Find where the given text appears and provide that cell's center as [X, Y] coordinate. 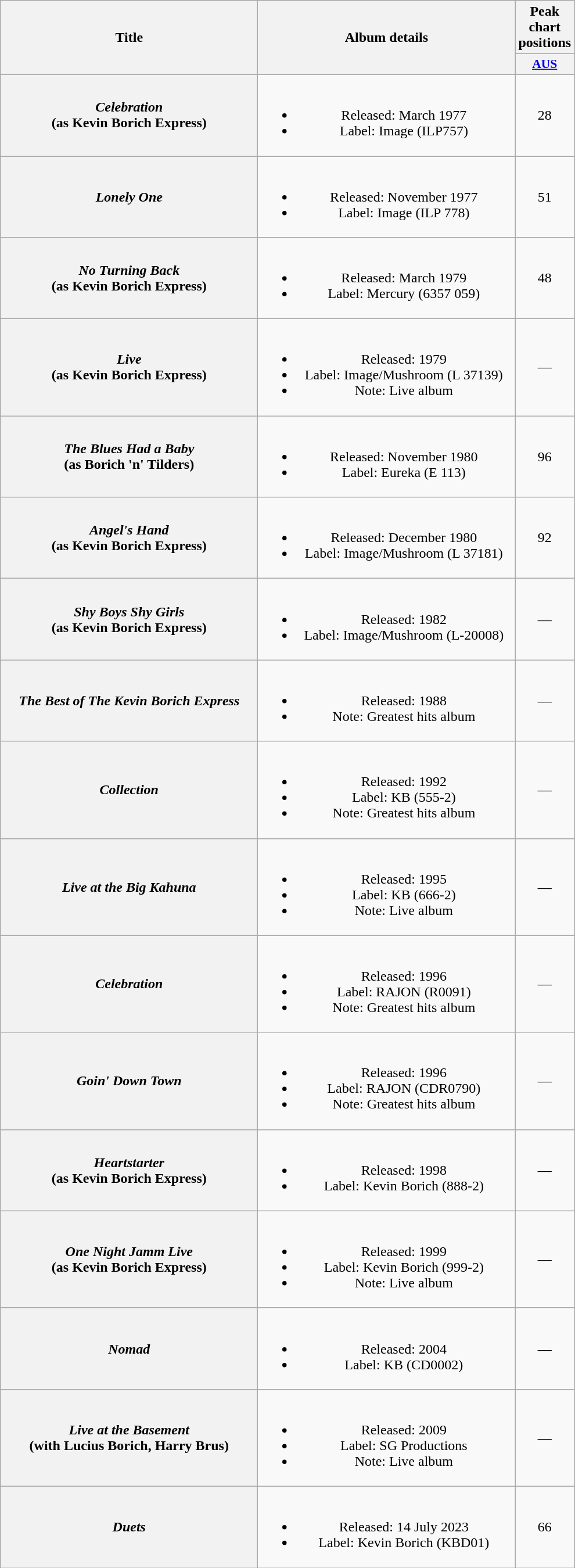
Released: November 1980Label: Eureka (E 113) [387, 457]
The Best of The Kevin Borich Express [129, 701]
Shy Boys Shy Girls (as Kevin Borich Express) [129, 619]
48 [545, 278]
92 [545, 538]
Released: 1979Label: Image/Mushroom (L 37139)Note: Live album [387, 367]
Celebration [129, 984]
96 [545, 457]
Nomad [129, 1348]
Released: March 1977Label: Image (ILP757) [387, 115]
Album details [387, 38]
AUS [545, 64]
Heartstarter (as Kevin Borich Express) [129, 1170]
Released: 1992Label: KB (555-2)Note: Greatest hits album [387, 790]
Released: 1998Label: Kevin Borich (888-2) [387, 1170]
Released: November 1977Label: Image (ILP 778) [387, 196]
Released: 14 July 2023Label: Kevin Borich (KBD01) [387, 1527]
Peak chart positions [545, 27]
Live (as Kevin Borich Express) [129, 367]
51 [545, 196]
Title [129, 38]
Released: 1999Label: Kevin Borich (999-2)Note: Live album [387, 1260]
One Night Jamm Live (as Kevin Borich Express) [129, 1260]
Angel's Hand (as Kevin Borich Express) [129, 538]
Collection [129, 790]
Celebration (as Kevin Borich Express) [129, 115]
Duets [129, 1527]
The Blues Had a Baby (as Borich 'n' Tilders) [129, 457]
Live at the Big Kahuna [129, 887]
Released: March 1979Label: Mercury (6357 059) [387, 278]
Released: 1995Label: KB (666-2)Note: Live album [387, 887]
Released: 1988Note: Greatest hits album [387, 701]
Live at the Basement (with Lucius Borich, Harry Brus) [129, 1437]
Released: December 1980Label: Image/Mushroom (L 37181) [387, 538]
66 [545, 1527]
Released: 1996Label: RAJON (CDR0790)Note: Greatest hits album [387, 1081]
Released: 2009Label: SG ProductionsNote: Live album [387, 1437]
Goin' Down Town [129, 1081]
No Turning Back (as Kevin Borich Express) [129, 278]
Lonely One [129, 196]
Released: 1982Label: Image/Mushroom (L-20008) [387, 619]
28 [545, 115]
Released: 1996Label: RAJON (R0091)Note: Greatest hits album [387, 984]
Released: 2004Label: KB (CD0002) [387, 1348]
